Output the (x, y) coordinate of the center of the cell containing the given text.  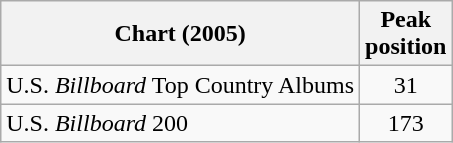
31 (406, 85)
173 (406, 123)
Peakposition (406, 34)
U.S. Billboard 200 (180, 123)
U.S. Billboard Top Country Albums (180, 85)
Chart (2005) (180, 34)
